Identify which cell holds the provided text, then report its (x, y) central coordinate. 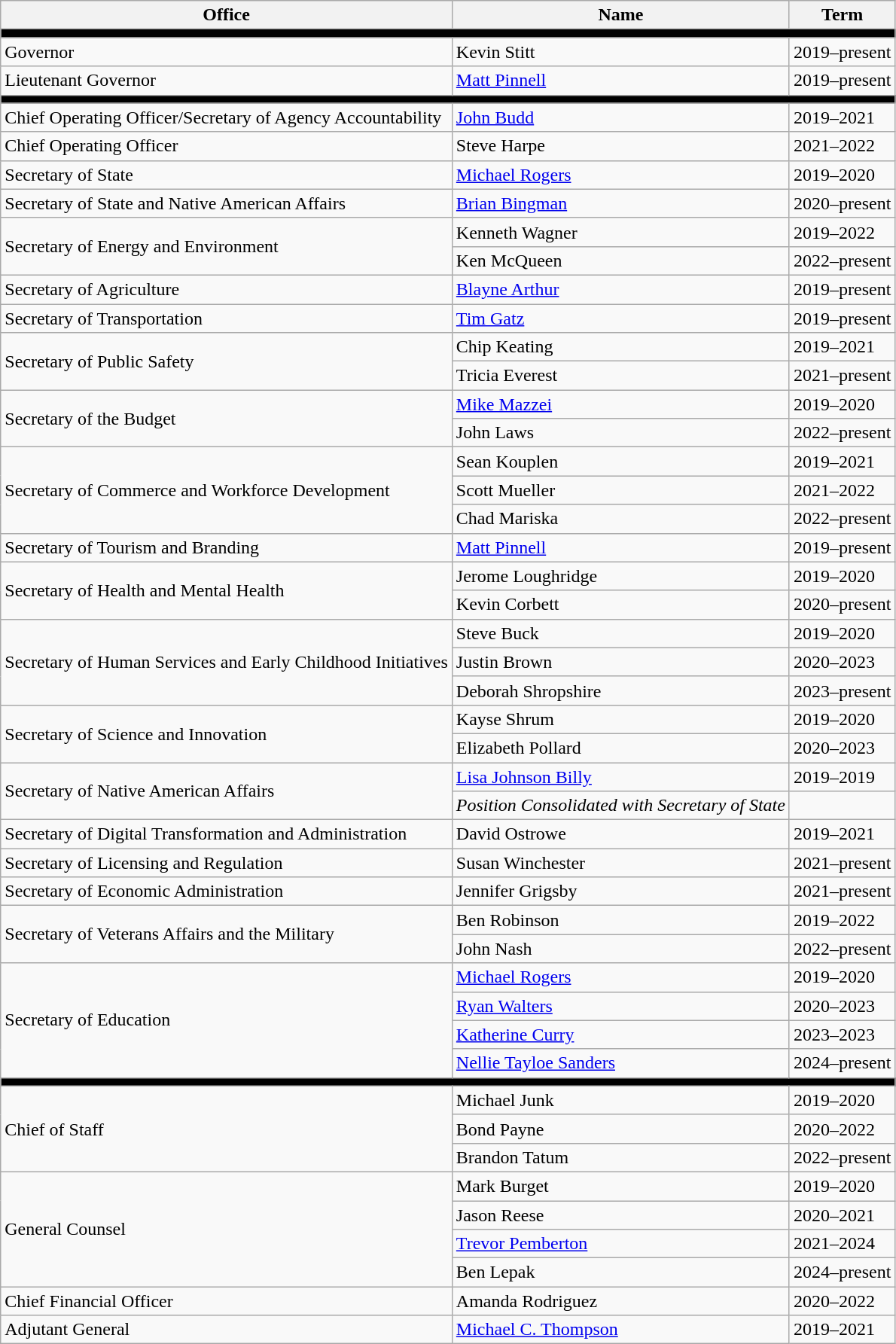
Jason Reese (620, 1214)
2023–2023 (842, 1035)
Deborah Shropshire (620, 690)
Sean Kouplen (620, 462)
Secretary of Commerce and Workforce Development (227, 490)
Secretary of State (227, 175)
Secretary of Veterans Affairs and the Military (227, 934)
Ben Lepak (620, 1272)
Secretary of the Budget (227, 419)
2020–2021 (842, 1214)
Office (227, 15)
Susan Winchester (620, 863)
Blayne Arthur (620, 289)
Secretary of Transportation (227, 318)
Secretary of State and Native American Affairs (227, 203)
Scott Mueller (620, 490)
Ryan Walters (620, 1006)
Chief Financial Officer (227, 1301)
Secretary of Agriculture (227, 289)
Lisa Johnson Billy (620, 776)
Governor (227, 52)
Trevor Pemberton (620, 1244)
Kevin Stitt (620, 52)
2019–2019 (842, 776)
Justin Brown (620, 662)
Lieutenant Governor (227, 81)
Secretary of Energy and Environment (227, 246)
Secretary of Tourism and Branding (227, 547)
Secretary of Health and Mental Health (227, 590)
Secretary of Licensing and Regulation (227, 863)
John Budd (620, 117)
Secretary of Digital Transformation and Administration (227, 834)
Bond Payne (620, 1129)
John Laws (620, 433)
John Nash (620, 949)
Jennifer Grigsby (620, 891)
Name (620, 15)
Ken McQueen (620, 261)
Jerome Loughridge (620, 576)
Brian Bingman (620, 203)
Secretary of Economic Administration (227, 891)
Kevin Corbett (620, 605)
Nellie Tayloe Sanders (620, 1063)
Amanda Rodriguez (620, 1301)
Michael Junk (620, 1100)
Elizabeth Pollard (620, 748)
Secretary of Human Services and Early Childhood Initiatives (227, 662)
General Counsel (227, 1229)
Secretary of Education (227, 1020)
Steve Buck (620, 633)
2023–present (842, 690)
Mark Burget (620, 1186)
Chief Operating Officer/Secretary of Agency Accountability (227, 117)
Mike Mazzei (620, 404)
Term (842, 15)
Brandon Tatum (620, 1157)
Katherine Curry (620, 1035)
2021–2024 (842, 1244)
Chief Operating Officer (227, 146)
Chad Mariska (620, 519)
Secretary of Science and Innovation (227, 733)
Adjutant General (227, 1330)
Michael C. Thompson (620, 1330)
Tim Gatz (620, 318)
Kayse Shrum (620, 719)
David Ostrowe (620, 834)
Steve Harpe (620, 146)
Secretary of Public Safety (227, 361)
Tricia Everest (620, 376)
Kenneth Wagner (620, 232)
Secretary of Native American Affairs (227, 791)
Ben Robinson (620, 920)
Chip Keating (620, 347)
Position Consolidated with Secretary of State (620, 806)
Chief of Staff (227, 1129)
